Identify which cell holds the provided text, then report its [x, y] central coordinate. 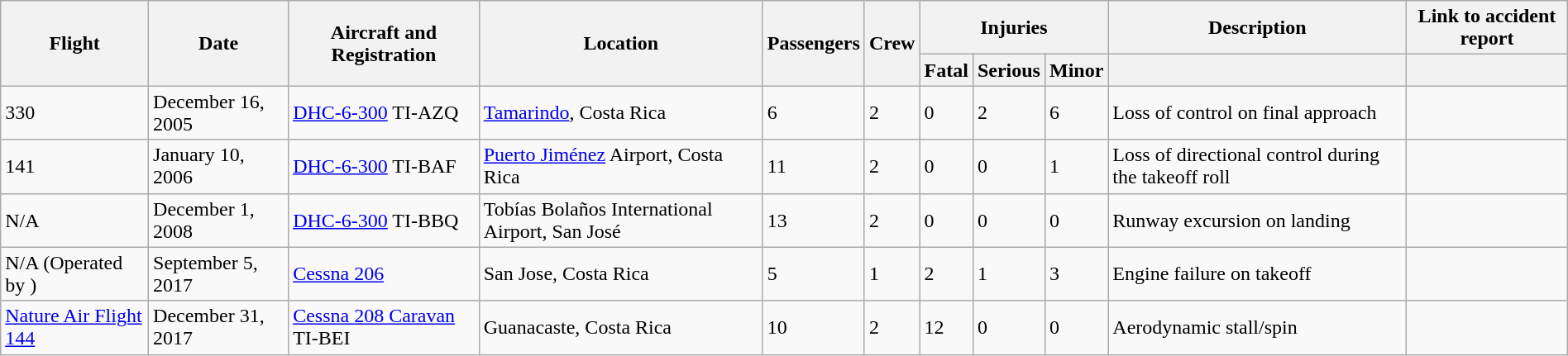
Crew [892, 43]
December 16, 2005 [218, 112]
141 [74, 167]
San Jose, Costa Rica [620, 274]
DHC-6-300 TI-AZQ [384, 112]
Location [620, 43]
Link to accident report [1487, 28]
Cessna 206 [384, 274]
DHC-6-300 TI-BBQ [384, 220]
Injuries [1014, 28]
12 [946, 327]
Cessna 208 Caravan TI-BEI [384, 327]
Loss of control on final approach [1257, 112]
Passengers [814, 43]
Puerto Jiménez Airport, Costa Rica [620, 167]
December 31, 2017 [218, 327]
Loss of directional control during the takeoff roll [1257, 167]
11 [814, 167]
Date [218, 43]
Engine failure on takeoff [1257, 274]
Nature Air Flight 144 [74, 327]
January 10, 2006 [218, 167]
Description [1257, 28]
Tamarindo, Costa Rica [620, 112]
Runway excursion on landing [1257, 220]
N/A [74, 220]
N/A (Operated by ) [74, 274]
Tobías Bolaños International Airport, San José [620, 220]
Aerodynamic stall/spin [1257, 327]
Minor [1076, 70]
December 1, 2008 [218, 220]
DHC-6-300 TI-BAF [384, 167]
3 [1076, 274]
5 [814, 274]
Aircraft and Registration [384, 43]
September 5, 2017 [218, 274]
10 [814, 327]
Fatal [946, 70]
Flight [74, 43]
Serious [1009, 70]
330 [74, 112]
Guanacaste, Costa Rica [620, 327]
13 [814, 220]
